Determine the (X, Y) coordinate at the center of the cell enclosing the given text.  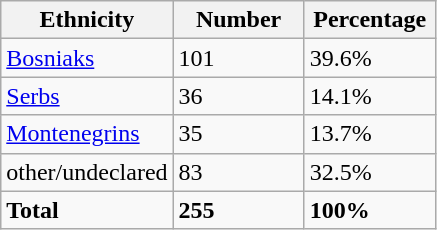
Total (87, 210)
Ethnicity (87, 20)
39.6% (370, 58)
32.5% (370, 172)
83 (238, 172)
14.1% (370, 96)
36 (238, 96)
13.7% (370, 134)
35 (238, 134)
101 (238, 58)
Bosniaks (87, 58)
Serbs (87, 96)
Percentage (370, 20)
other/undeclared (87, 172)
Montenegrins (87, 134)
Number (238, 20)
100% (370, 210)
255 (238, 210)
